Pinpoint the cell where the given text exists, returning its [X, Y] midpoint coordinate. 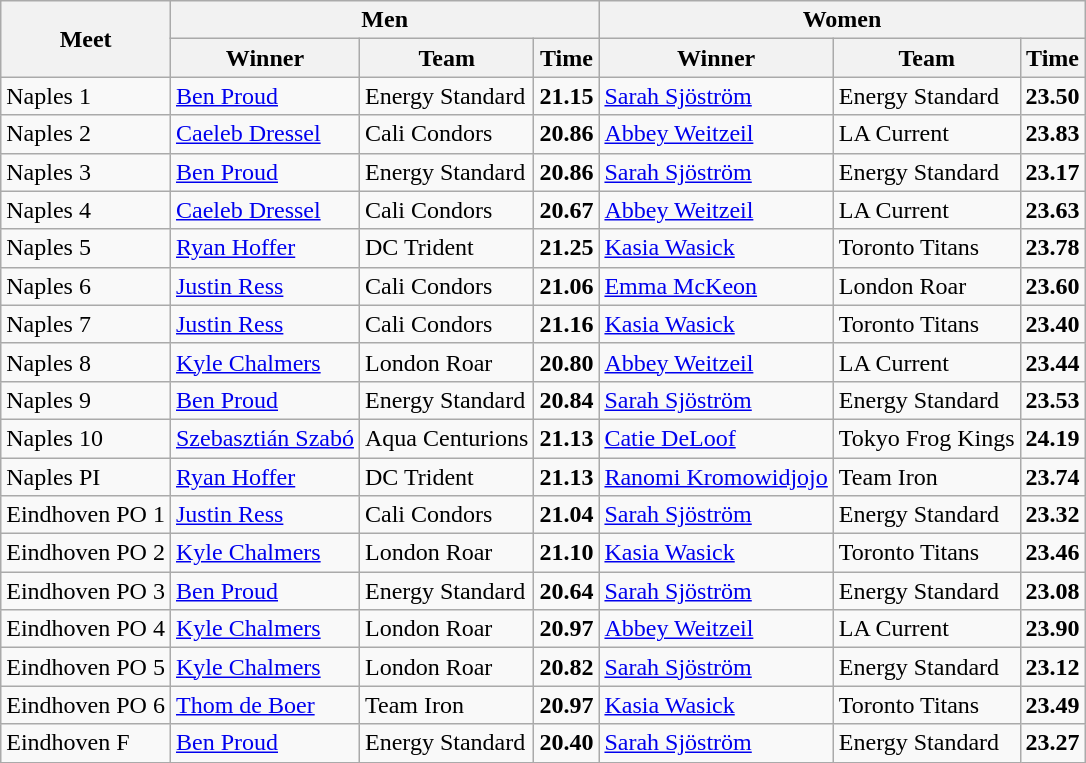
Eindhoven PO 6 [86, 705]
23.40 [1052, 324]
Ranomi Kromowidjojo [716, 477]
20.82 [566, 667]
Eindhoven F [86, 743]
23.44 [1052, 362]
23.46 [1052, 553]
Thom de Boer [264, 705]
20.64 [566, 591]
Naples 6 [86, 286]
20.80 [566, 362]
Naples 2 [86, 134]
Eindhoven PO 2 [86, 553]
23.83 [1052, 134]
Aqua Centurions [446, 438]
21.06 [566, 286]
Szebasztián Szabó [264, 438]
Naples 1 [86, 96]
21.04 [566, 515]
Eindhoven PO 1 [86, 515]
23.17 [1052, 172]
23.08 [1052, 591]
Naples 8 [86, 362]
Naples 9 [86, 400]
20.40 [566, 743]
Catie DeLoof [716, 438]
Naples 4 [86, 210]
Naples PI [86, 477]
20.67 [566, 210]
23.49 [1052, 705]
23.27 [1052, 743]
23.78 [1052, 248]
Eindhoven PO 4 [86, 629]
21.25 [566, 248]
23.53 [1052, 400]
Men [384, 20]
24.19 [1052, 438]
Naples 7 [86, 324]
Eindhoven PO 3 [86, 591]
20.84 [566, 400]
23.32 [1052, 515]
21.16 [566, 324]
Eindhoven PO 5 [86, 667]
21.15 [566, 96]
23.50 [1052, 96]
21.10 [566, 553]
23.90 [1052, 629]
23.12 [1052, 667]
Meet [86, 39]
23.63 [1052, 210]
Emma McKeon [716, 286]
23.74 [1052, 477]
Women [842, 20]
Naples 5 [86, 248]
Naples 3 [86, 172]
Naples 10 [86, 438]
Tokyo Frog Kings [926, 438]
23.60 [1052, 286]
